Identify which cell holds the provided text, then report its (X, Y) central coordinate. 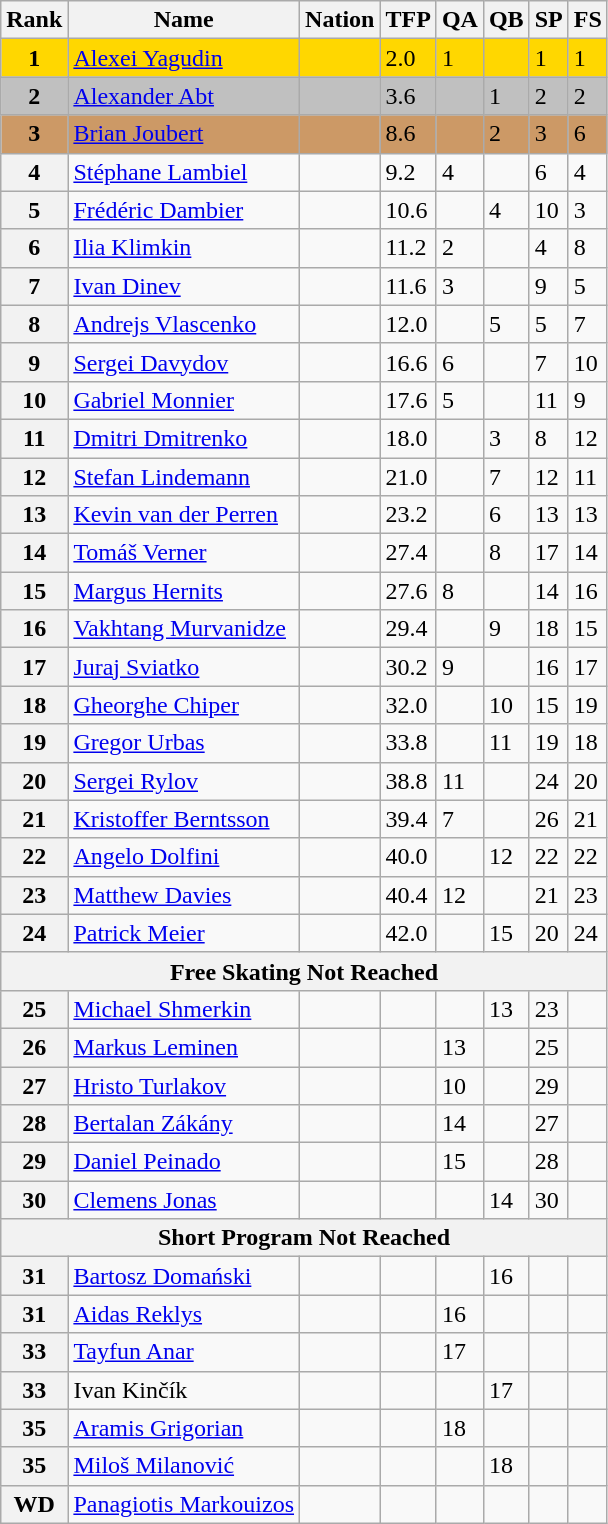
Aramis Grigorian (184, 1428)
23.2 (408, 515)
9.2 (408, 172)
Sergei Rylov (184, 781)
Markus Leminen (184, 1047)
16.6 (408, 362)
42.0 (408, 933)
Ilia Klimkin (184, 248)
Aidas Reklys (184, 1314)
40.4 (408, 895)
Ivan Dinev (184, 286)
Name (184, 20)
38.8 (408, 781)
Miloš Milanović (184, 1466)
Bartosz Domański (184, 1276)
Patrick Meier (184, 933)
Kevin van der Perren (184, 515)
17.6 (408, 400)
Brian Joubert (184, 134)
10.6 (408, 210)
Ivan Kinčík (184, 1390)
33.8 (408, 743)
11.2 (408, 248)
FS (588, 20)
21.0 (408, 477)
WD (34, 1504)
Gabriel Monnier (184, 400)
Dmitri Dmitrenko (184, 438)
Alexander Abt (184, 96)
SP (548, 20)
Margus Hernits (184, 591)
39.4 (408, 819)
Matthew Davies (184, 895)
2.0 (408, 58)
Gregor Urbas (184, 743)
Panagiotis Markouizos (184, 1504)
Tomáš Verner (184, 553)
Gheorghe Chiper (184, 705)
Nation (340, 20)
Bertalan Zákány (184, 1124)
8.6 (408, 134)
30.2 (408, 667)
3.6 (408, 96)
Stéphane Lambiel (184, 172)
32.0 (408, 705)
Daniel Peinado (184, 1162)
Short Program Not Reached (304, 1238)
Stefan Lindemann (184, 477)
Frédéric Dambier (184, 210)
18.0 (408, 438)
QB (506, 20)
27.4 (408, 553)
Sergei Davydov (184, 362)
Juraj Sviatko (184, 667)
Tayfun Anar (184, 1352)
Hristo Turlakov (184, 1085)
Kristoffer Berntsson (184, 819)
Rank (34, 20)
Free Skating Not Reached (304, 971)
TFP (408, 20)
29.4 (408, 629)
11.6 (408, 286)
Vakhtang Murvanidze (184, 629)
Clemens Jonas (184, 1200)
Alexei Yagudin (184, 58)
QA (460, 20)
27.6 (408, 591)
12.0 (408, 324)
Michael Shmerkin (184, 1009)
Andrejs Vlascenko (184, 324)
Angelo Dolfini (184, 857)
40.0 (408, 857)
